From the cell containing the given text, extract its center point as [X, Y] coordinate. 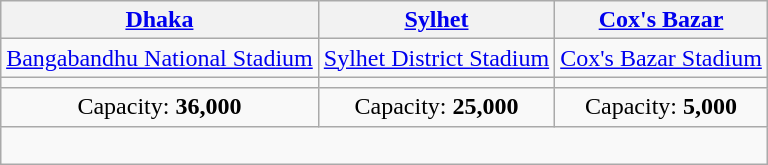
Sylhet [436, 20]
Capacity: 5,000 [662, 107]
Sylhet District Stadium [436, 58]
Capacity: 36,000 [160, 107]
Capacity: 25,000 [436, 107]
Cox's Bazar Stadium [662, 58]
Bangabandhu National Stadium [160, 58]
Dhaka [160, 20]
Cox's Bazar [662, 20]
